For the text-containing cell, return its midpoint in [x, y] coordinate format. 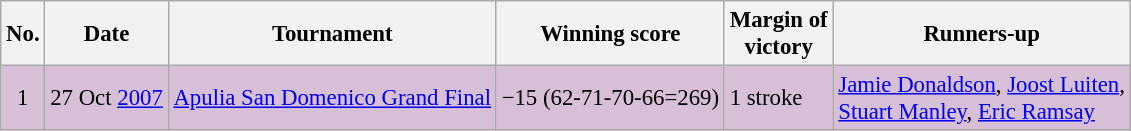
Runners-up [982, 34]
Tournament [332, 34]
Apulia San Domenico Grand Final [332, 98]
Date [106, 34]
Margin ofvictory [778, 34]
1 [23, 98]
No. [23, 34]
−15 (62-71-70-66=269) [610, 98]
1 stroke [778, 98]
Winning score [610, 34]
Jamie Donaldson, Joost Luiten, Stuart Manley, Eric Ramsay [982, 98]
27 Oct 2007 [106, 98]
